Identify which cell holds the provided text, then report its (X, Y) central coordinate. 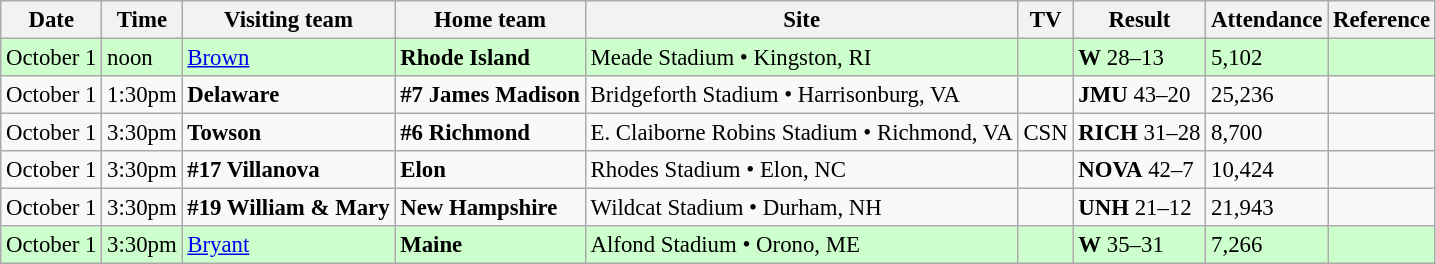
NOVA 42–7 (1140, 170)
#7 James Madison (490, 95)
#17 Villanova (288, 170)
E. Claiborne Robins Stadium • Richmond, VA (802, 133)
TV (1046, 20)
Bridgeforth Stadium • Harrisonburg, VA (802, 95)
5,102 (1267, 58)
Rhode Island (490, 58)
Bryant (288, 245)
Towson (288, 133)
Alfond Stadium • Orono, ME (802, 245)
Result (1140, 20)
Wildcat Stadium • Durham, NH (802, 208)
Maine (490, 245)
8,700 (1267, 133)
JMU 43–20 (1140, 95)
Delaware (288, 95)
UNH 21–12 (1140, 208)
W 35–31 (1140, 245)
Elon (490, 170)
Site (802, 20)
Reference (1382, 20)
Rhodes Stadium • Elon, NC (802, 170)
Home team (490, 20)
21,943 (1267, 208)
W 28–13 (1140, 58)
Attendance (1267, 20)
#6 Richmond (490, 133)
Date (52, 20)
CSN (1046, 133)
Meade Stadium • Kingston, RI (802, 58)
New Hampshire (490, 208)
7,266 (1267, 245)
Brown (288, 58)
Time (142, 20)
#19 William & Mary (288, 208)
1:30pm (142, 95)
noon (142, 58)
10,424 (1267, 170)
25,236 (1267, 95)
Visiting team (288, 20)
RICH 31–28 (1140, 133)
